Search for the cell housing the specified text and yield its [x, y] center coordinate. 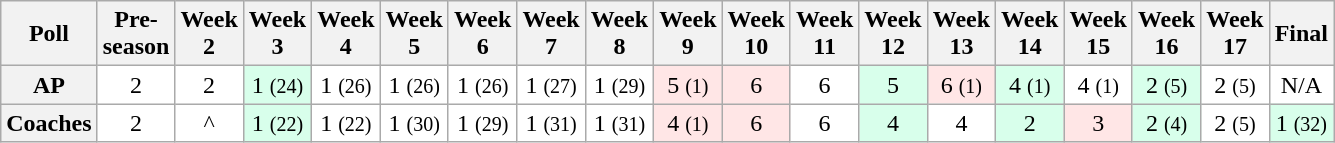
3 [1098, 123]
5 [893, 85]
1 (24) [277, 85]
Poll [49, 34]
Coaches [49, 123]
Week16 [1166, 34]
5 (1) [688, 85]
1 (32) [1301, 123]
Week15 [1098, 34]
1 (30) [414, 123]
Week2 [209, 34]
Week14 [1030, 34]
2 (4) [1166, 123]
Week4 [346, 34]
Week12 [893, 34]
Week5 [414, 34]
N/A [1301, 85]
^ [209, 123]
Week13 [961, 34]
Week9 [688, 34]
6 (1) [961, 85]
Week6 [482, 34]
AP [49, 85]
Pre-season [136, 34]
1 (27) [551, 85]
Week7 [551, 34]
Week11 [824, 34]
Week3 [277, 34]
Final [1301, 34]
Week17 [1235, 34]
Week8 [619, 34]
Week10 [756, 34]
